Search for the cell housing the specified text and yield its [X, Y] center coordinate. 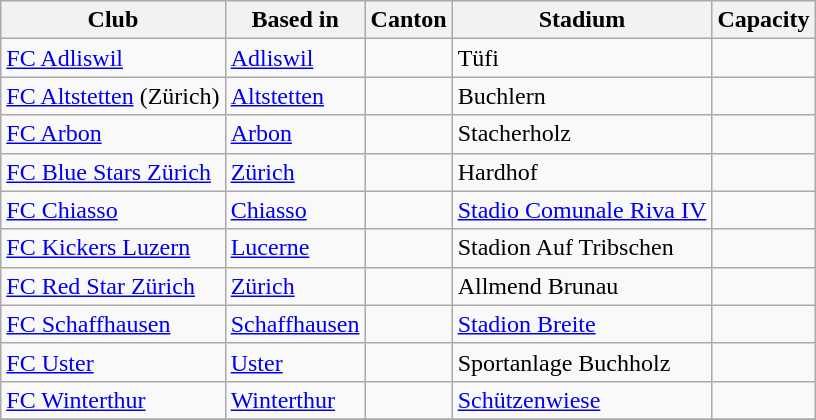
Stadio Comunale Riva IV [582, 210]
Adliswil [295, 58]
Capacity [764, 20]
FC Kickers Luzern [113, 248]
Chiasso [295, 210]
FC Uster [113, 362]
Winterthur [295, 400]
Tüfi [582, 58]
Lucerne [295, 248]
Arbon [295, 134]
Sportanlage Buchholz [582, 362]
Buchlern [582, 96]
Stadium [582, 20]
Altstetten [295, 96]
Schützenwiese [582, 400]
Stadion Auf Tribschen [582, 248]
FC Red Star Zürich [113, 286]
Allmend Brunau [582, 286]
FC Arbon [113, 134]
FC Blue Stars Zürich [113, 172]
Based in [295, 20]
FC Adliswil [113, 58]
FC Altstetten (Zürich) [113, 96]
Hardhof [582, 172]
Uster [295, 362]
Stadion Breite [582, 324]
Stacherholz [582, 134]
Schaffhausen [295, 324]
Canton [408, 20]
Club [113, 20]
FC Winterthur [113, 400]
FC Chiasso [113, 210]
FC Schaffhausen [113, 324]
